Pinpoint the cell where the given text exists, returning its [X, Y] midpoint coordinate. 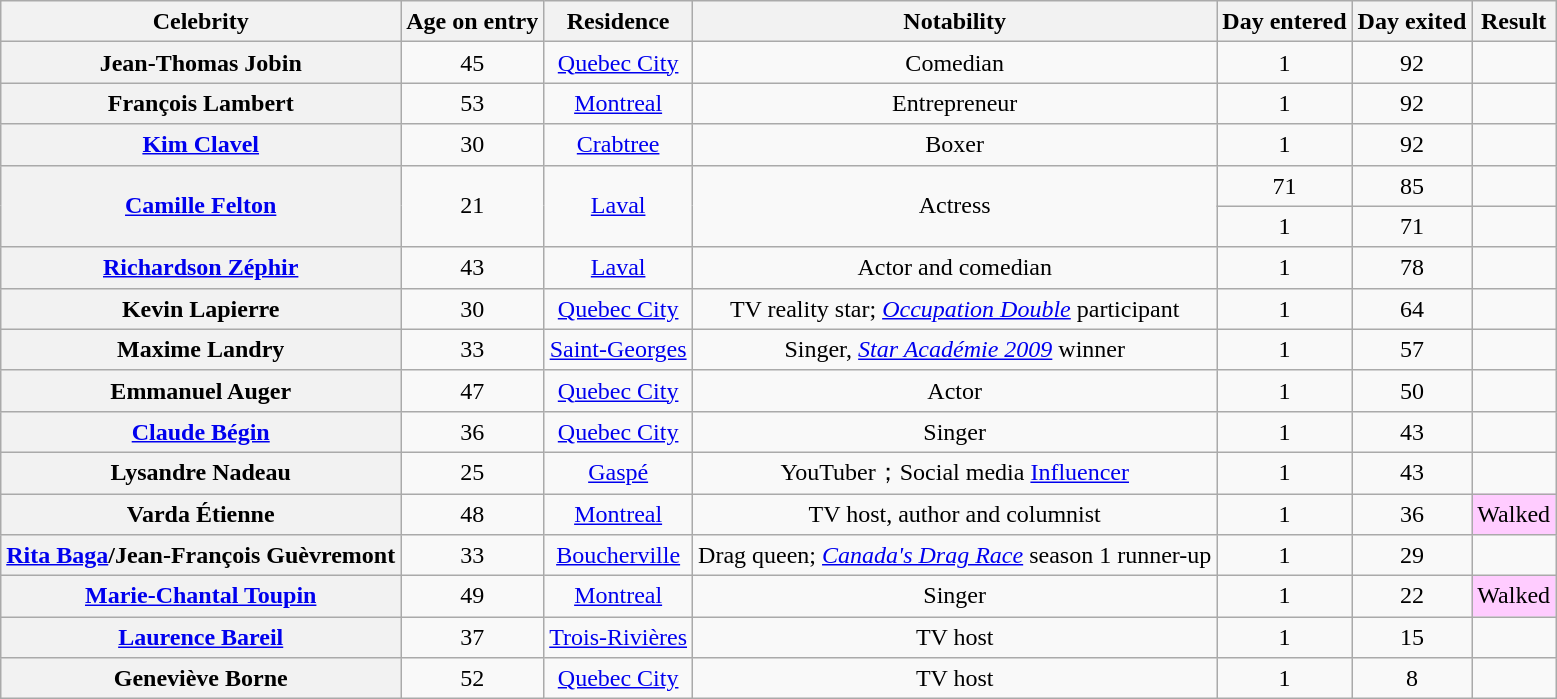
78 [1412, 268]
Celebrity [201, 22]
Boxer [955, 144]
Result [1514, 22]
Richardson Zéphir [201, 268]
85 [1412, 186]
Comedian [955, 62]
8 [1412, 678]
Saint-Georges [618, 350]
TV host, author and columnist [955, 514]
Emmanuel Auger [201, 390]
22 [1412, 596]
50 [1412, 390]
Geneviève Borne [201, 678]
Day entered [1284, 22]
Lysandre Nadeau [201, 472]
Drag queen; Canada's Drag Race season 1 runner-up [955, 556]
Camille Felton [201, 206]
Residence [618, 22]
21 [472, 206]
Varda Étienne [201, 514]
47 [472, 390]
Rita Baga/Jean-François Guèvremont [201, 556]
Trois-Rivières [618, 638]
57 [1412, 350]
Laurence Bareil [201, 638]
45 [472, 62]
Notability [955, 22]
52 [472, 678]
Entrepreneur [955, 104]
53 [472, 104]
Actor and comedian [955, 268]
Boucherville [618, 556]
48 [472, 514]
Singer, Star Académie 2009 winner [955, 350]
37 [472, 638]
Claude Bégin [201, 432]
15 [1412, 638]
Actress [955, 206]
49 [472, 596]
25 [472, 472]
Age on entry [472, 22]
Maxime Landry [201, 350]
Day exited [1412, 22]
Crabtree [618, 144]
Kim Clavel [201, 144]
Jean-Thomas Jobin [201, 62]
Actor [955, 390]
Marie-Chantal Toupin [201, 596]
François Lambert [201, 104]
64 [1412, 308]
Kevin Lapierre [201, 308]
29 [1412, 556]
TV reality star; Occupation Double participant [955, 308]
YouTuber；Social media Influencer [955, 472]
Gaspé [618, 472]
